Identify which cell holds the provided text, then report its (X, Y) central coordinate. 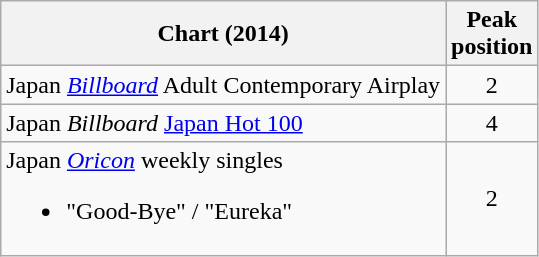
Peakposition (492, 34)
Japan Billboard Adult Contemporary Airplay (224, 85)
Japan Oricon weekly singles"Good-Bye" / "Eureka" (224, 198)
Chart (2014) (224, 34)
4 (492, 123)
Japan Billboard Japan Hot 100 (224, 123)
